Detect which cell encompasses the target text, then output its (x, y) center coordinate. 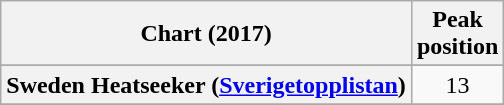
Peakposition (457, 34)
13 (457, 85)
Chart (2017) (206, 34)
Sweden Heatseeker (Sverigetopplistan) (206, 85)
